Locate the cell with the specified text and output its [X, Y] center coordinate. 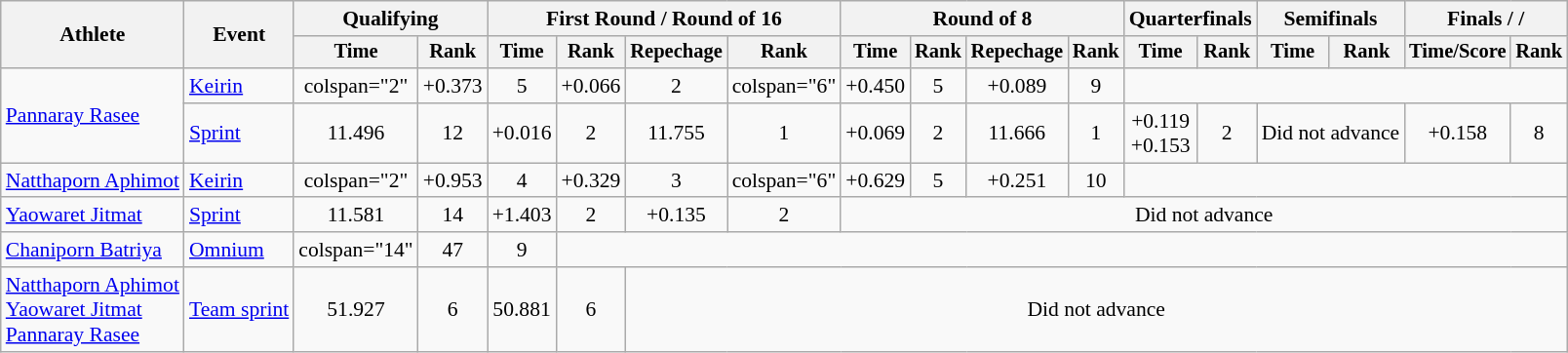
+0.953 [452, 180]
4 [523, 180]
Athlete [93, 35]
Quarterfinals [1191, 19]
14 [452, 216]
51.927 [355, 310]
+0.158 [1457, 133]
+0.089 [1017, 86]
colspan="14" [355, 250]
11.666 [1017, 133]
+0.135 [676, 216]
8 [1539, 133]
+0.069 [876, 133]
Natthaporn Aphimot [93, 180]
First Round / Round of 16 [665, 19]
Team sprint [239, 310]
+0.119+0.153 [1160, 133]
11.496 [355, 133]
12 [452, 133]
+0.329 [591, 180]
3 [676, 180]
+0.629 [876, 180]
Chaniporn Batriya [93, 250]
Finals / / [1486, 19]
11.581 [355, 216]
10 [1096, 180]
Omnium [239, 250]
47 [452, 250]
11.755 [676, 133]
+0.016 [523, 133]
+0.066 [591, 86]
+0.450 [876, 86]
Event [239, 35]
+1.403 [523, 216]
+0.373 [452, 86]
+0.251 [1017, 180]
Round of 8 [982, 19]
Natthaporn AphimotYaowaret JitmatPannaray Rasee [93, 310]
Qualifying [390, 19]
Time/Score [1457, 53]
Pannaray Rasee [93, 115]
Semifinals [1331, 19]
Yaowaret Jitmat [93, 216]
50.881 [523, 310]
